Output the (x, y) coordinate of the center of the cell containing the given text.  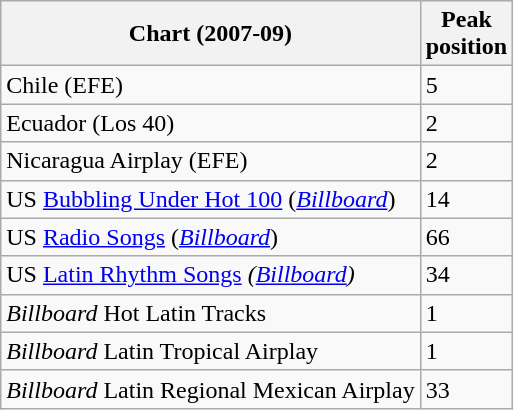
Billboard Hot Latin Tracks (210, 313)
US Radio Songs (Billboard) (210, 237)
Ecuador (Los 40) (210, 123)
US Latin Rhythm Songs (Billboard) (210, 275)
Billboard Latin Tropical Airplay (210, 351)
Peakposition (466, 34)
US Bubbling Under Hot 100 (Billboard) (210, 199)
34 (466, 275)
66 (466, 237)
Chart (2007-09) (210, 34)
Chile (EFE) (210, 85)
Nicaragua Airplay (EFE) (210, 161)
33 (466, 389)
5 (466, 85)
Billboard Latin Regional Mexican Airplay (210, 389)
14 (466, 199)
